Return [x, y] of the center of cell containing provided text 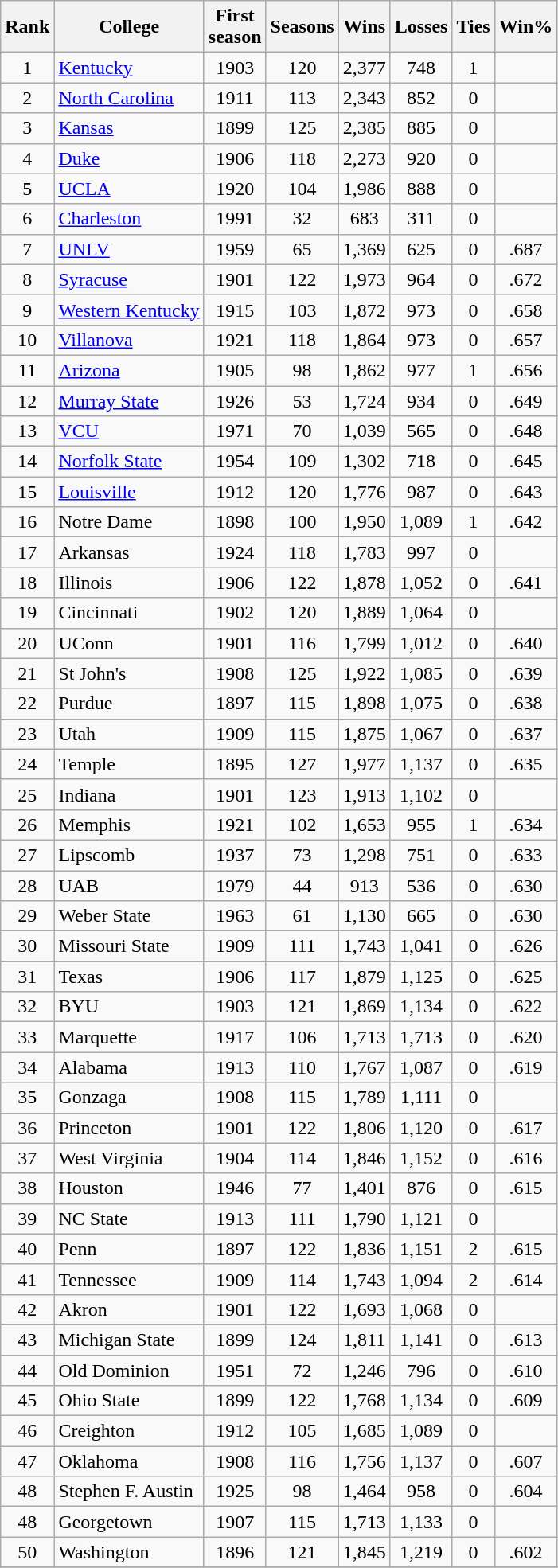
665 [421, 916]
16 [27, 522]
1911 [235, 98]
1963 [235, 916]
1,922 [365, 673]
.638 [525, 704]
Penn [129, 1249]
1917 [235, 1037]
Losses [421, 27]
1991 [235, 219]
1,898 [365, 704]
117 [302, 977]
43 [27, 1340]
1,111 [421, 1098]
31 [27, 977]
29 [27, 916]
23 [27, 734]
10 [27, 340]
.620 [525, 1037]
1,151 [421, 1249]
1946 [235, 1188]
Creighton [129, 1431]
.634 [525, 825]
73 [302, 855]
Kansas [129, 128]
1,789 [365, 1098]
1,130 [365, 916]
852 [421, 98]
Murray State [129, 400]
5 [27, 189]
.609 [525, 1401]
1,064 [421, 613]
41 [27, 1279]
1,811 [365, 1340]
1904 [235, 1158]
36 [27, 1128]
751 [421, 855]
Texas [129, 977]
Villanova [129, 340]
Arizona [129, 370]
1,302 [365, 462]
.639 [525, 673]
18 [27, 583]
College [129, 27]
2,377 [365, 68]
127 [302, 764]
53 [302, 400]
Charleston [129, 219]
Princeton [129, 1128]
1,085 [421, 673]
Memphis [129, 825]
1,653 [365, 825]
.604 [525, 1492]
625 [421, 249]
50 [27, 1552]
977 [421, 370]
Gonzaga [129, 1098]
1,246 [365, 1370]
997 [421, 552]
Indiana [129, 794]
1,872 [365, 310]
100 [302, 522]
38 [27, 1188]
Cincinnati [129, 613]
Western Kentucky [129, 310]
796 [421, 1370]
Missouri State [129, 946]
8 [27, 279]
7 [27, 249]
.645 [525, 462]
Stephen F. Austin [129, 1492]
Weber State [129, 916]
BYU [129, 1007]
Illinois [129, 583]
109 [302, 462]
1,776 [365, 492]
1,768 [365, 1401]
14 [27, 462]
28 [27, 886]
536 [421, 886]
.643 [525, 492]
.619 [525, 1067]
1,094 [421, 1279]
40 [27, 1249]
77 [302, 1188]
113 [302, 98]
1,913 [365, 794]
UNLV [129, 249]
718 [421, 462]
1895 [235, 764]
39 [27, 1219]
102 [302, 825]
4 [27, 158]
1,133 [421, 1522]
1,875 [365, 734]
.656 [525, 370]
Kentucky [129, 68]
1,845 [365, 1552]
Firstseason [235, 27]
104 [302, 189]
1,864 [365, 340]
Michigan State [129, 1340]
.635 [525, 764]
748 [421, 68]
1920 [235, 189]
1954 [235, 462]
1924 [235, 552]
1,878 [365, 583]
1,790 [365, 1219]
21 [27, 673]
1,986 [365, 189]
1,869 [365, 1007]
123 [302, 794]
106 [302, 1037]
1896 [235, 1552]
.613 [525, 1340]
1,052 [421, 583]
1,799 [365, 643]
1,041 [421, 946]
Marquette [129, 1037]
1,152 [421, 1158]
.637 [525, 734]
22 [27, 704]
25 [27, 794]
70 [302, 431]
1,862 [365, 370]
Temple [129, 764]
1979 [235, 886]
.607 [525, 1461]
888 [421, 189]
1902 [235, 613]
1,846 [365, 1158]
13 [27, 431]
1,724 [365, 400]
1,298 [365, 855]
Notre Dame [129, 522]
124 [302, 1340]
Houston [129, 1188]
.616 [525, 1158]
UAB [129, 886]
105 [302, 1431]
Seasons [302, 27]
1,783 [365, 552]
.672 [525, 279]
2,343 [365, 98]
3 [27, 128]
683 [365, 219]
15 [27, 492]
565 [421, 431]
2,273 [365, 158]
920 [421, 158]
1,068 [421, 1309]
1971 [235, 431]
1926 [235, 400]
Akron [129, 1309]
1,889 [365, 613]
26 [27, 825]
1,141 [421, 1340]
958 [421, 1492]
72 [302, 1370]
VCU [129, 431]
Utah [129, 734]
.648 [525, 431]
Syracuse [129, 279]
1937 [235, 855]
61 [302, 916]
Purdue [129, 704]
1,806 [365, 1128]
.602 [525, 1552]
Norfolk State [129, 462]
42 [27, 1309]
.640 [525, 643]
UConn [129, 643]
24 [27, 764]
1,756 [365, 1461]
1,767 [365, 1067]
6 [27, 219]
9 [27, 310]
1,120 [421, 1128]
876 [421, 1188]
.649 [525, 400]
1,125 [421, 977]
1907 [235, 1522]
.625 [525, 977]
.610 [525, 1370]
St John's [129, 673]
35 [27, 1098]
33 [27, 1037]
11 [27, 370]
Lipscomb [129, 855]
1,950 [365, 522]
Arkansas [129, 552]
1,087 [421, 1067]
1,075 [421, 704]
1,219 [421, 1552]
37 [27, 1158]
30 [27, 946]
913 [365, 886]
UCLA [129, 189]
1,401 [365, 1188]
1,685 [365, 1431]
1,973 [365, 279]
885 [421, 128]
34 [27, 1067]
1,464 [365, 1492]
1,067 [421, 734]
Ohio State [129, 1401]
.687 [525, 249]
Wins [365, 27]
1,039 [365, 431]
Alabama [129, 1067]
311 [421, 219]
Oklahoma [129, 1461]
1,693 [365, 1309]
Old Dominion [129, 1370]
1,879 [365, 977]
NC State [129, 1219]
Win% [525, 27]
1959 [235, 249]
1,121 [421, 1219]
.626 [525, 946]
964 [421, 279]
1905 [235, 370]
19 [27, 613]
27 [27, 855]
1,369 [365, 249]
.641 [525, 583]
Tennessee [129, 1279]
20 [27, 643]
1,836 [365, 1249]
955 [421, 825]
.617 [525, 1128]
1951 [235, 1370]
Rank [27, 27]
1,012 [421, 643]
1898 [235, 522]
.633 [525, 855]
987 [421, 492]
103 [302, 310]
.622 [525, 1007]
1925 [235, 1492]
65 [302, 249]
46 [27, 1431]
Duke [129, 158]
.642 [525, 522]
110 [302, 1067]
47 [27, 1461]
Louisville [129, 492]
12 [27, 400]
.657 [525, 340]
1915 [235, 310]
2,385 [365, 128]
934 [421, 400]
45 [27, 1401]
1,977 [365, 764]
1,102 [421, 794]
North Carolina [129, 98]
.614 [525, 1279]
Georgetown [129, 1522]
Washington [129, 1552]
West Virginia [129, 1158]
Ties [473, 27]
17 [27, 552]
.658 [525, 310]
